Detect which cell encompasses the target text, then output its (X, Y) center coordinate. 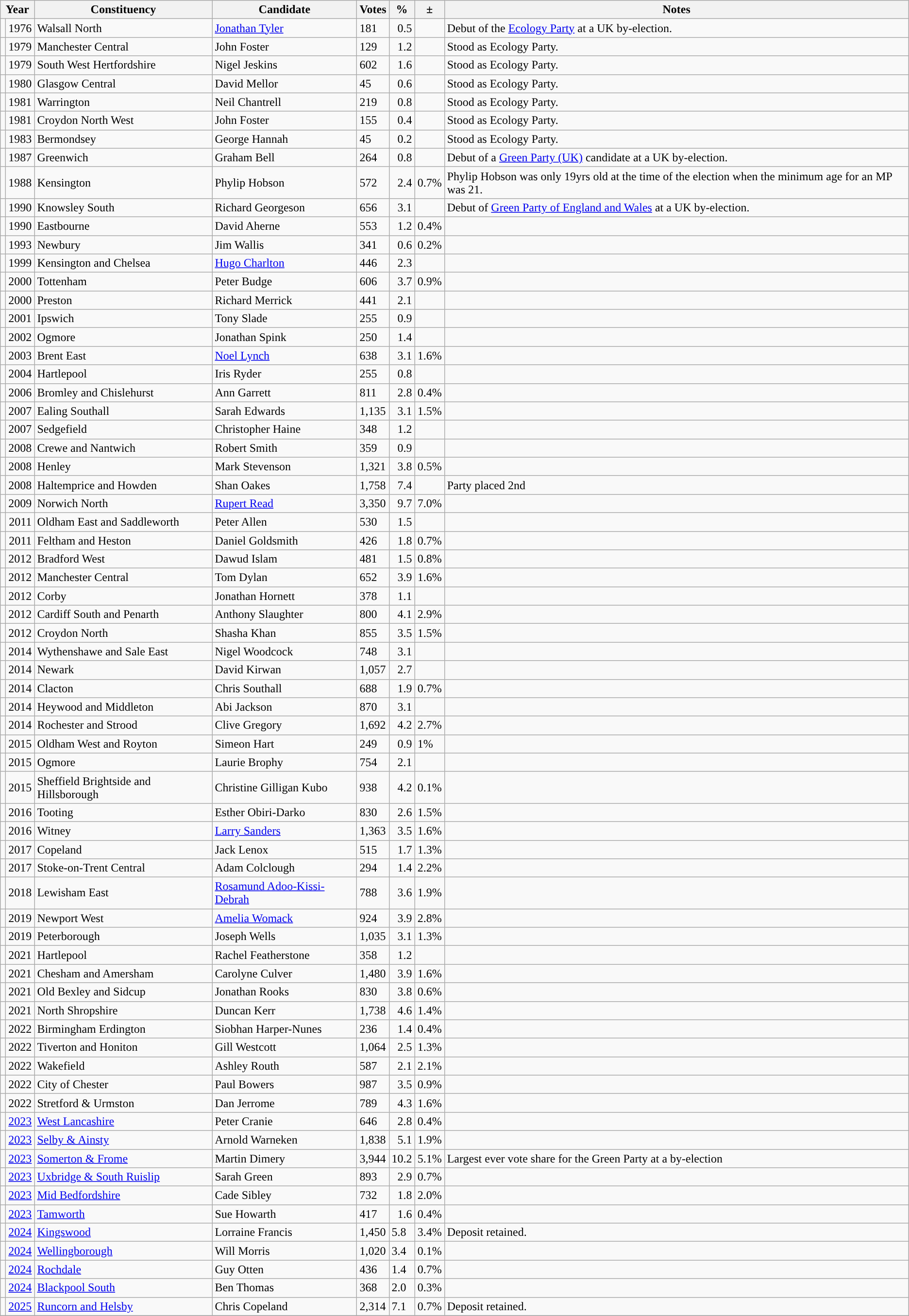
Kingswood (123, 1232)
Clive Gregory (285, 725)
Carolyne Culver (285, 974)
0.2 (402, 139)
Nigel Woodcock (285, 651)
Glasgow Central (123, 84)
4.1 (402, 615)
3,944 (373, 1159)
Ashley Routh (285, 1066)
0.5 (402, 28)
Warrington (123, 102)
Jim Wallis (285, 244)
481 (373, 559)
1988 (20, 183)
4.6 (402, 1010)
Newark (123, 670)
441 (373, 300)
South West Hertfordshire (123, 65)
Tony Slade (285, 319)
Dawud Islam (285, 559)
Guy Otten (285, 1269)
Stoke-on-Trent Central (123, 868)
2.9 (402, 1177)
2003 (20, 356)
Dan Jerrome (285, 1103)
1976 (20, 28)
1,363 (373, 831)
1.9 (402, 688)
Esther Obiri-Darko (285, 812)
Newport West (123, 918)
2006 (20, 393)
Birmingham Erdington (123, 1029)
Bermondsey (123, 139)
938 (373, 787)
Robert Smith (285, 448)
Party placed 2nd (676, 485)
Laurie Brophy (285, 762)
Sue Howarth (285, 1214)
Hugo Charlton (285, 263)
North Shropshire (123, 1010)
Wellingborough (123, 1251)
2002 (20, 337)
Bromley and Chislehurst (123, 393)
Martin Dimery (285, 1159)
Daniel Goldsmith (285, 541)
3.7 (402, 282)
0.3% (429, 1288)
893 (373, 1177)
Preston (123, 300)
250 (373, 337)
Corby (123, 596)
1980 (20, 84)
2.3 (402, 263)
1,057 (373, 670)
Jonathan Hornett (285, 596)
646 (373, 1121)
Constituency (123, 10)
Bradford West (123, 559)
Shan Oakes (285, 485)
David Kirwan (285, 670)
Shasha Khan (285, 633)
294 (373, 868)
1.4% (429, 1010)
Graham Bell (285, 157)
Peterborough (123, 937)
Jack Lenox (285, 850)
417 (373, 1214)
1,035 (373, 937)
Kensington (123, 183)
Rachel Featherstone (285, 955)
Croydon North (123, 633)
5.1% (429, 1159)
Tottenham (123, 282)
2.4 (402, 183)
9.7 (402, 503)
587 (373, 1066)
0.4 (402, 120)
688 (373, 688)
Witney (123, 831)
5.1 (402, 1140)
Mid Bedfordshire (123, 1196)
Croydon North West (123, 120)
368 (373, 1288)
1,321 (373, 466)
Adam Colclough (285, 868)
Tamworth (123, 1214)
Arnold Warneken (285, 1140)
Year (17, 10)
2001 (20, 319)
3.4% (429, 1232)
606 (373, 282)
5.8 (402, 1232)
Christine Gilligan Kubo (285, 787)
656 (373, 207)
348 (373, 429)
Greenwich (123, 157)
Phylip Hobson was only 19yrs old at the time of the election when the minimum age for an MP was 21. (676, 183)
Chris Copeland (285, 1306)
Joseph Wells (285, 937)
1,838 (373, 1140)
Knowsley South (123, 207)
2018 (20, 893)
Blackpool South (123, 1288)
Copeland (123, 850)
2009 (20, 503)
1% (429, 744)
Rochdale (123, 1269)
Jonathan Spink (285, 337)
Heywood and Middleton (123, 707)
Tooting (123, 812)
Neil Chantrell (285, 102)
446 (373, 263)
7.0% (429, 503)
652 (373, 578)
Gill Westcott (285, 1047)
2.2% (429, 868)
City of Chester (123, 1084)
Amelia Womack (285, 918)
236 (373, 1029)
Rosamund Adoo-Kissi-Debrah (285, 893)
Iris Ryder (285, 374)
Siobhan Harper-Nunes (285, 1029)
Noel Lynch (285, 356)
Haltemprice and Howden (123, 485)
% (402, 10)
553 (373, 226)
Sedgefield (123, 429)
341 (373, 244)
Clacton (123, 688)
West Lancashire (123, 1121)
Lewisham East (123, 893)
7.1 (402, 1306)
Crewe and Nantwich (123, 448)
378 (373, 596)
924 (373, 918)
Wakefield (123, 1066)
David Mellor (285, 84)
Henley (123, 466)
249 (373, 744)
Debut of a Green Party (UK) candidate at a UK by-election. (676, 157)
Selby & Ainsty (123, 1140)
2.8% (429, 918)
Runcorn and Helsby (123, 1306)
Votes (373, 10)
Paul Bowers (285, 1084)
572 (373, 183)
530 (373, 522)
Richard Georgeson (285, 207)
1,738 (373, 1010)
Peter Cranie (285, 1121)
George Hannah (285, 139)
1,692 (373, 725)
855 (373, 633)
Brent East (123, 356)
Cardiff South and Penarth (123, 615)
0.6% (429, 992)
1,450 (373, 1232)
1983 (20, 139)
870 (373, 707)
Sarah Edwards (285, 411)
2.7% (429, 725)
Largest ever vote share for the Green Party at a by-election (676, 1159)
Wythenshawe and Sale East (123, 651)
155 (373, 120)
Abi Jackson (285, 707)
1,480 (373, 974)
129 (373, 47)
Ann Garrett (285, 393)
1.1 (402, 596)
1,758 (373, 485)
Cade Sibley (285, 1196)
Peter Budge (285, 282)
Sarah Green (285, 1177)
Debut of the Ecology Party at a UK by-election. (676, 28)
1,020 (373, 1251)
Old Bexley and Sidcup (123, 992)
181 (373, 28)
David Aherne (285, 226)
Sheffield Brightside and Hillsborough (123, 787)
Tom Dylan (285, 578)
1993 (20, 244)
2,314 (373, 1306)
Richard Merrick (285, 300)
Stretford & Urmston (123, 1103)
Somerton & Frome (123, 1159)
Eastbourne (123, 226)
Lorraine Francis (285, 1232)
264 (373, 157)
2.5 (402, 1047)
1987 (20, 157)
Ealing Southall (123, 411)
1999 (20, 263)
Jonathan Tyler (285, 28)
3.4 (402, 1251)
426 (373, 541)
811 (373, 393)
1,135 (373, 411)
Uxbridge & South Ruislip (123, 1177)
4.3 (402, 1103)
7.4 (402, 485)
2.6 (402, 812)
219 (373, 102)
Tiverton and Honiton (123, 1047)
0.8% (429, 559)
Feltham and Heston (123, 541)
754 (373, 762)
638 (373, 356)
2004 (20, 374)
788 (373, 893)
Norwich North (123, 503)
Kensington and Chelsea (123, 263)
Mark Stevenson (285, 466)
Rochester and Strood (123, 725)
Peter Allen (285, 522)
Ben Thomas (285, 1288)
Ipswich (123, 319)
800 (373, 615)
Jonathan Rooks (285, 992)
789 (373, 1103)
Debut of Green Party of England and Wales at a UK by-election. (676, 207)
2.1% (429, 1066)
Oldham West and Royton (123, 744)
Christopher Haine (285, 429)
Chris Southall (285, 688)
Chesham and Amersham (123, 974)
3,350 (373, 503)
732 (373, 1196)
2.0% (429, 1196)
2.9% (429, 615)
Newbury (123, 244)
± (429, 10)
748 (373, 651)
Larry Sanders (285, 831)
2.0 (402, 1288)
Notes (676, 10)
987 (373, 1084)
0.5% (429, 466)
1.7 (402, 850)
2025 (20, 1306)
Will Morris (285, 1251)
Rupert Read (285, 503)
436 (373, 1269)
3.6 (402, 893)
Walsall North (123, 28)
Nigel Jeskins (285, 65)
Oldham East and Saddleworth (123, 522)
515 (373, 850)
359 (373, 448)
0.2% (429, 244)
1,064 (373, 1047)
Simeon Hart (285, 744)
10.2 (402, 1159)
602 (373, 65)
Phylip Hobson (285, 183)
Duncan Kerr (285, 1010)
Anthony Slaughter (285, 615)
358 (373, 955)
Candidate (285, 10)
2.7 (402, 670)
